Search for the cell housing the specified text and yield its [x, y] center coordinate. 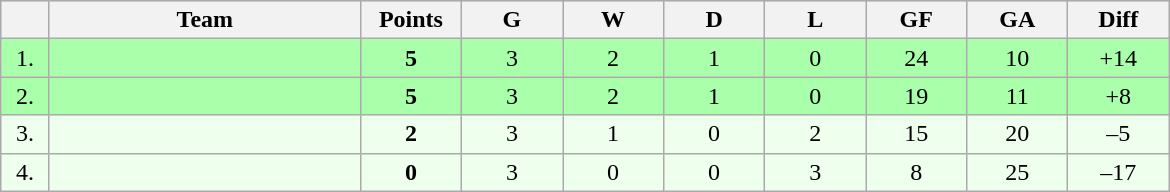
D [714, 20]
11 [1018, 96]
W [612, 20]
10 [1018, 58]
20 [1018, 134]
15 [916, 134]
4. [26, 172]
–17 [1118, 172]
24 [916, 58]
G [512, 20]
Team [204, 20]
Diff [1118, 20]
25 [1018, 172]
3. [26, 134]
–5 [1118, 134]
GA [1018, 20]
Points [410, 20]
+8 [1118, 96]
1. [26, 58]
L [816, 20]
+14 [1118, 58]
19 [916, 96]
8 [916, 172]
GF [916, 20]
2. [26, 96]
